Determine the (x, y) coordinate at the center of the cell enclosing the given text.  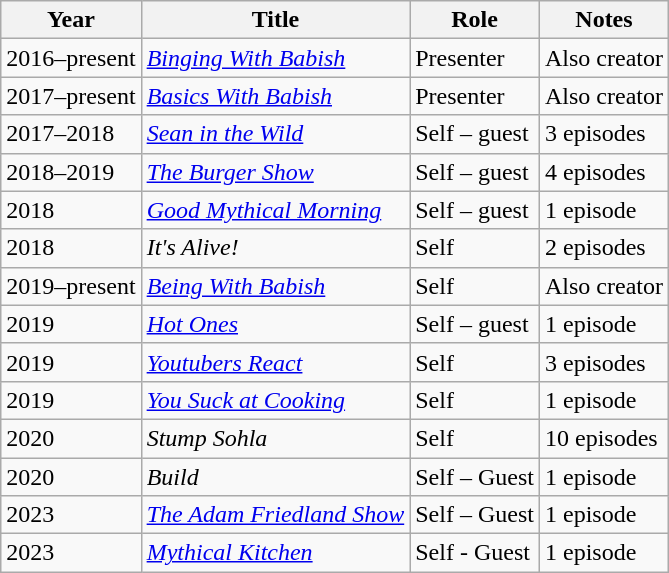
Basics With Babish (276, 96)
Youtubers React (276, 362)
You Suck at Cooking (276, 400)
2 episodes (604, 248)
Year (71, 20)
Good Mythical Morning (276, 210)
Notes (604, 20)
Title (276, 20)
2016–present (71, 58)
The Adam Friedland Show (276, 515)
2019–present (71, 286)
Hot Ones (276, 324)
2017–present (71, 96)
Mythical Kitchen (276, 553)
Build (276, 477)
Being With Babish (276, 286)
Sean in the Wild (276, 134)
Role (475, 20)
2017–2018 (71, 134)
Stump Sohla (276, 438)
The Burger Show (276, 172)
It's Alive! (276, 248)
Binging With Babish (276, 58)
4 episodes (604, 172)
2018–2019 (71, 172)
10 episodes (604, 438)
Self - Guest (475, 553)
